Output the (X, Y) coordinate of the center of the cell containing the given text.  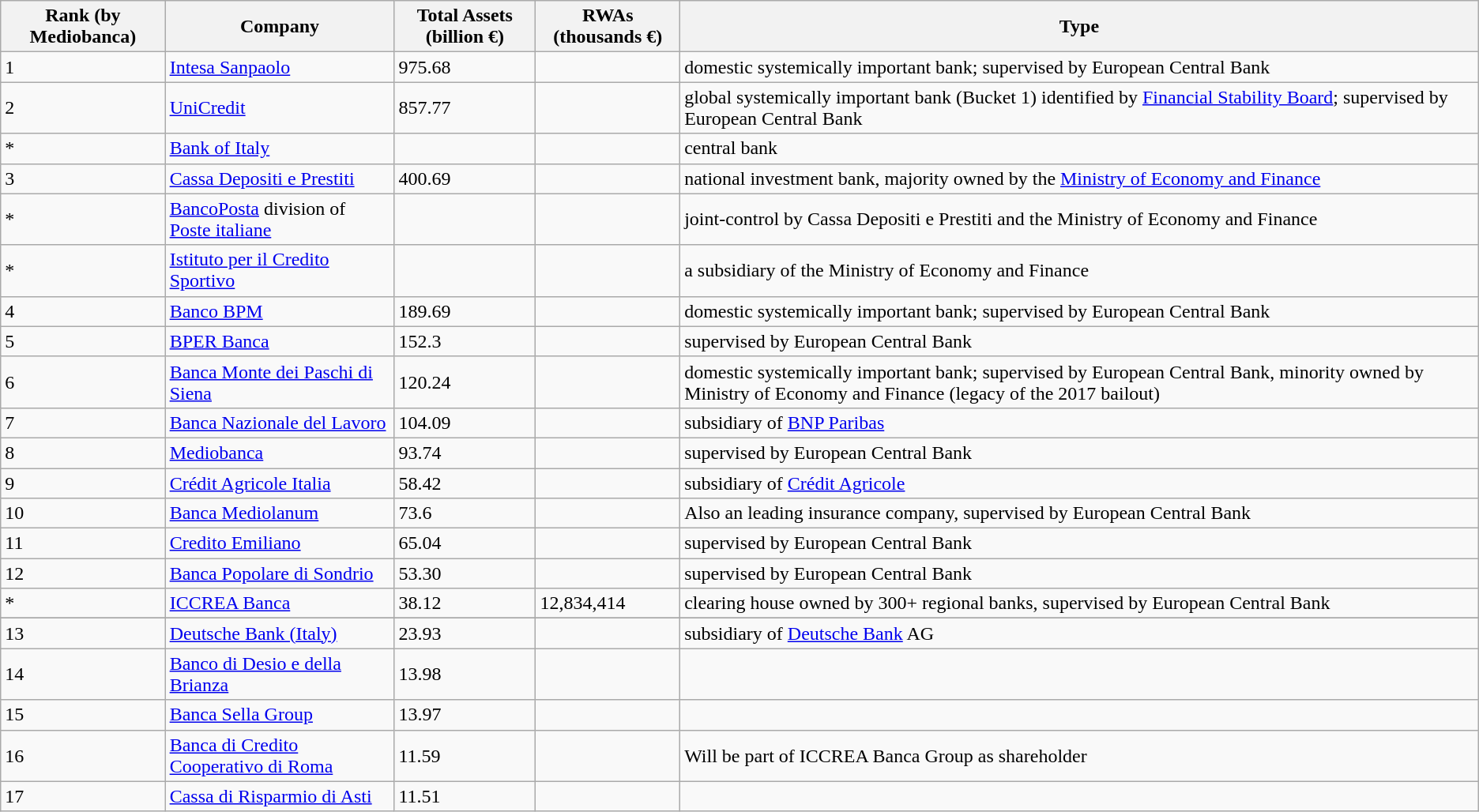
clearing house owned by 300+ regional banks, supervised by European Central Bank (1079, 603)
400.69 (465, 179)
11 (83, 543)
ICCREA Banca (280, 603)
13.97 (465, 715)
Company (280, 27)
Banco di Desio e della Brianza (280, 675)
16 (83, 755)
3 (83, 179)
Cassa di Risparmio di Asti (280, 796)
11.51 (465, 796)
7 (83, 423)
Banco BPM (280, 311)
65.04 (465, 543)
2 (83, 107)
73.6 (465, 513)
5 (83, 341)
Type (1079, 27)
104.09 (465, 423)
14 (83, 675)
Bank of Italy (280, 148)
8 (83, 453)
152.3 (465, 341)
9 (83, 483)
857.77 (465, 107)
BancoPosta division of Poste italiane (280, 220)
975.68 (465, 67)
Intesa Sanpaolo (280, 67)
Also an leading insurance company, supervised by European Central Bank (1079, 513)
17 (83, 796)
58.42 (465, 483)
Mediobanca (280, 453)
Rank (by Mediobanca) (83, 27)
Total Assets (billion €) (465, 27)
120.24 (465, 382)
10 (83, 513)
93.74 (465, 453)
subsidiary of BNP Paribas (1079, 423)
national investment bank, majority owned by the Ministry of Economy and Finance (1079, 179)
Credito Emiliano (280, 543)
Banca Mediolanum (280, 513)
Banca Monte dei Paschi di Siena (280, 382)
Banca Popolare di Sondrio (280, 573)
subsidiary of Deutsche Bank AG (1079, 633)
13 (83, 633)
11.59 (465, 755)
a subsidiary of the Ministry of Economy and Finance (1079, 270)
global systemically important bank (Bucket 1) identified by Financial Stability Board; supervised by European Central Bank (1079, 107)
15 (83, 715)
1 (83, 67)
central bank (1079, 148)
Crédit Agricole Italia (280, 483)
13.98 (465, 675)
Deutsche Bank (Italy) (280, 633)
BPER Banca (280, 341)
subsidiary of Crédit Agricole (1079, 483)
Banca Sella Group (280, 715)
53.30 (465, 573)
joint-control by Cassa Depositi e Prestiti and the Ministry of Economy and Finance (1079, 220)
12 (83, 573)
Cassa Depositi e Prestiti (280, 179)
Banca di Credito Cooperativo di Roma (280, 755)
Banca Nazionale del Lavoro (280, 423)
4 (83, 311)
189.69 (465, 311)
Istituto per il Credito Sportivo (280, 270)
12,834,414 (608, 603)
RWAs (thousands €) (608, 27)
23.93 (465, 633)
Will be part of ICCREA Banca Group as shareholder (1079, 755)
38.12 (465, 603)
UniCredit (280, 107)
6 (83, 382)
